Output the (X, Y) coordinate of the center of the cell containing the given text.  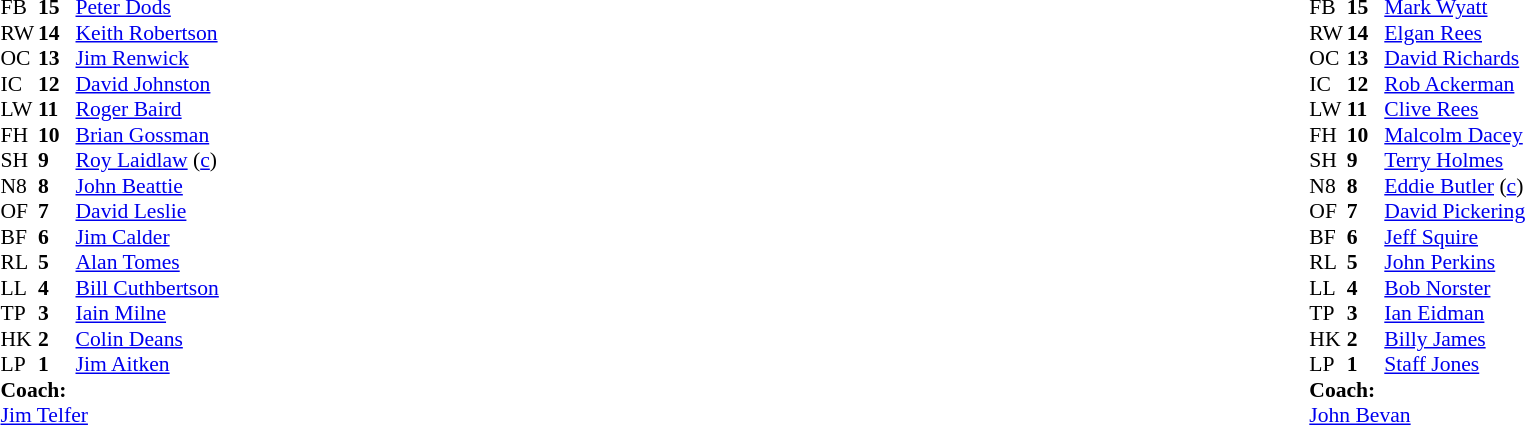
Jim Calder (148, 237)
Malcolm Dacey (1454, 135)
David Leslie (148, 211)
David Pickering (1454, 211)
Terry Holmes (1454, 161)
Keith Robertson (148, 33)
Elgan Rees (1454, 33)
Jeff Squire (1454, 237)
Bill Cuthbertson (148, 288)
Jim Aitken (148, 365)
Staff Jones (1454, 365)
Roger Baird (148, 109)
David Richards (1454, 59)
David Johnston (148, 84)
Roy Laidlaw (c) (148, 161)
Jim Renwick (148, 59)
John Perkins (1454, 263)
Clive Rees (1454, 109)
Iain Milne (148, 313)
Bob Norster (1454, 288)
Colin Deans (148, 339)
Billy James (1454, 339)
Brian Gossman (148, 135)
Alan Tomes (148, 263)
Ian Eidman (1454, 313)
Rob Ackerman (1454, 84)
Eddie Butler (c) (1454, 186)
John Beattie (148, 186)
